Detect which cell encompasses the target text, then output its [x, y] center coordinate. 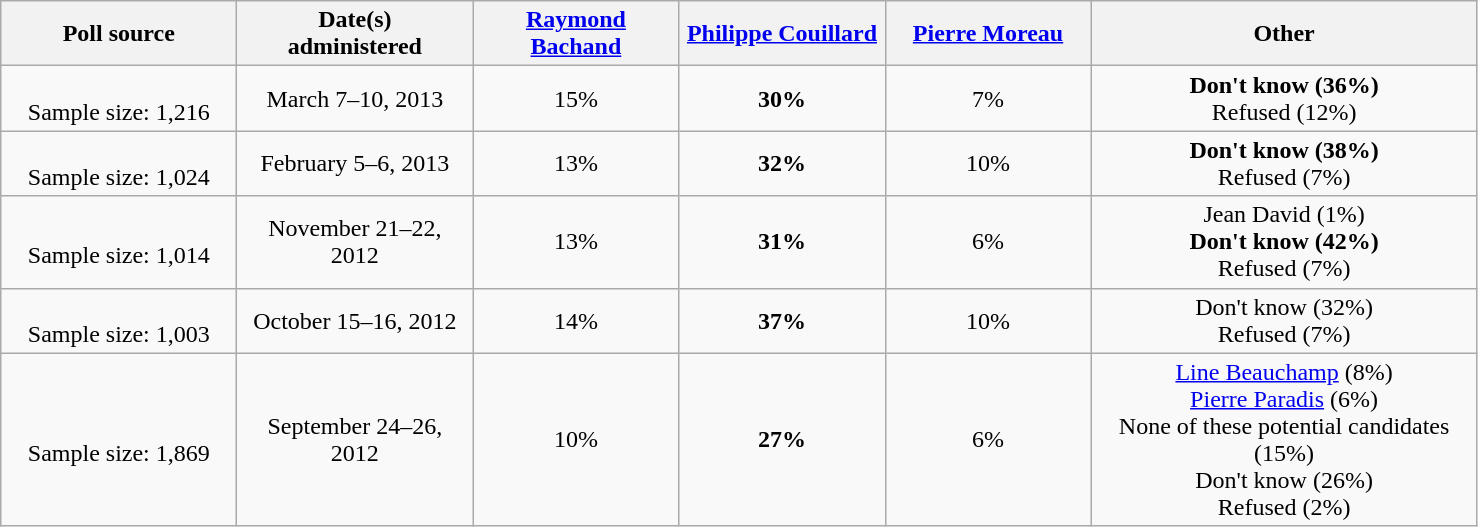
Don't know (38%)Refused (7%) [1284, 164]
Sample size: 1,216 [119, 98]
Sample size: 1,024 [119, 164]
Line Beauchamp (8%)Pierre Paradis (6%)None of these potential candidates (15%)Don't know (26%)Refused (2%) [1284, 440]
14% [576, 320]
February 5–6, 2013 [355, 164]
30% [782, 98]
November 21–22, 2012 [355, 242]
Date(s) administered [355, 34]
Pierre Moreau [988, 34]
Other [1284, 34]
Philippe Couillard [782, 34]
Don't know (36%)Refused (12%) [1284, 98]
Poll source [119, 34]
March 7–10, 2013 [355, 98]
October 15–16, 2012 [355, 320]
27% [782, 440]
31% [782, 242]
Sample size: 1,003 [119, 320]
September 24–26, 2012 [355, 440]
37% [782, 320]
Sample size: 1,869 [119, 440]
Jean David (1%)Don't know (42%)Refused (7%) [1284, 242]
32% [782, 164]
15% [576, 98]
Don't know (32%)Refused (7%) [1284, 320]
7% [988, 98]
Sample size: 1,014 [119, 242]
Raymond Bachand [576, 34]
